Return (X, Y) of the center of cell containing provided text 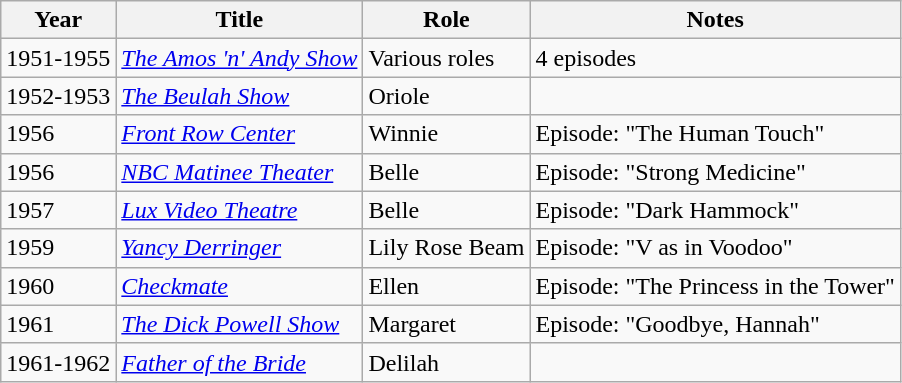
1952-1953 (58, 96)
Episode: "V as in Voodoo" (715, 248)
Father of the Bride (240, 362)
Checkmate (240, 286)
Ellen (446, 286)
Lily Rose Beam (446, 248)
Episode: "Strong Medicine" (715, 172)
1960 (58, 286)
Title (240, 20)
Episode: "The Princess in the Tower" (715, 286)
1951-1955 (58, 58)
NBC Matinee Theater (240, 172)
1957 (58, 210)
Role (446, 20)
Year (58, 20)
Various roles (446, 58)
4 episodes (715, 58)
The Dick Powell Show (240, 324)
Episode: "The Human Touch" (715, 134)
Delilah (446, 362)
Lux Video Theatre (240, 210)
1959 (58, 248)
Yancy Derringer (240, 248)
1961-1962 (58, 362)
1961 (58, 324)
Front Row Center (240, 134)
Margaret (446, 324)
The Beulah Show (240, 96)
Notes (715, 20)
Episode: "Goodbye, Hannah" (715, 324)
Winnie (446, 134)
The Amos 'n' Andy Show (240, 58)
Oriole (446, 96)
Episode: "Dark Hammock" (715, 210)
